Scan for the cell matching the given text and deliver its (x, y) coordinate at center. 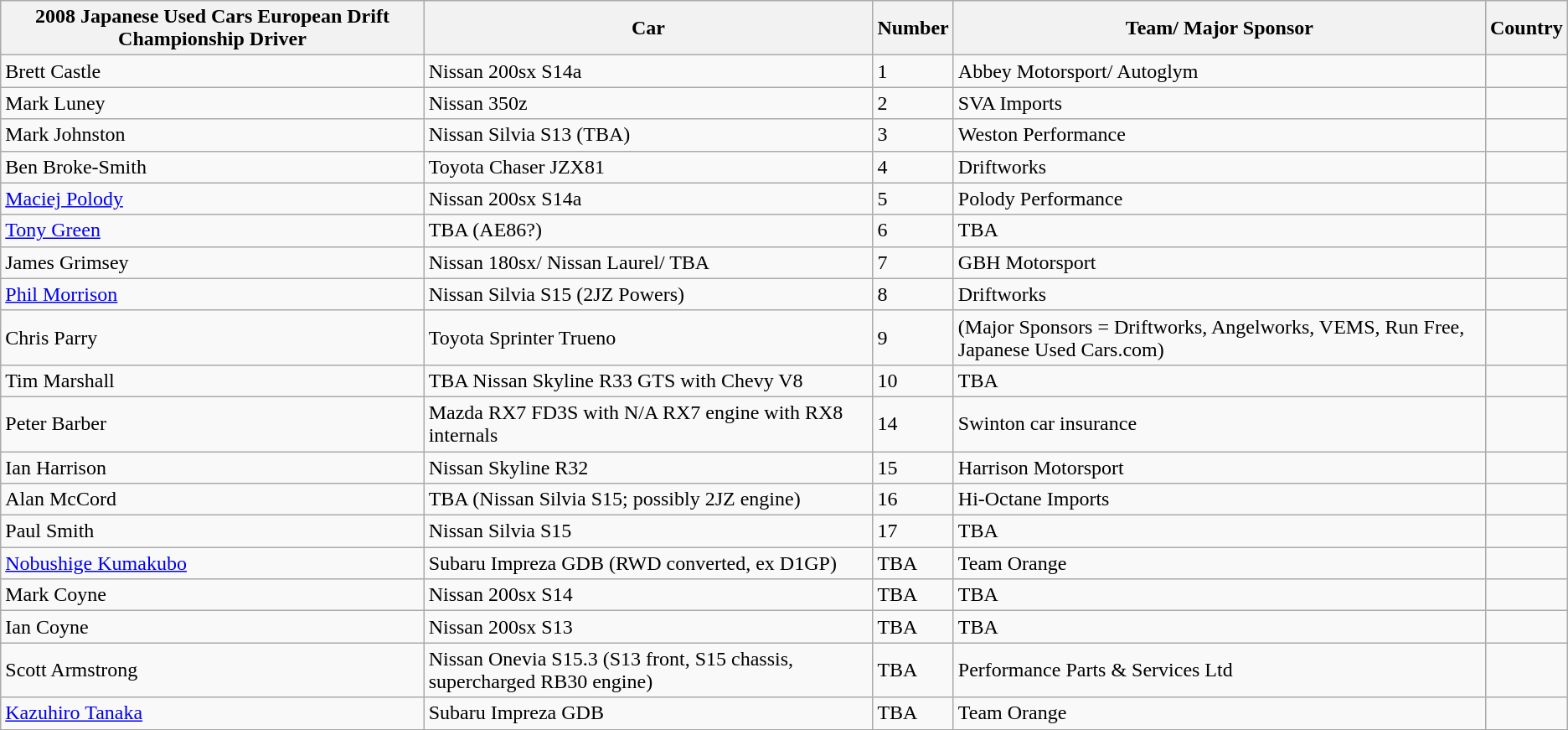
2 (913, 103)
9 (913, 337)
Alan McCord (213, 500)
Nissan Silvia S15 (2JZ Powers) (648, 294)
Swinton car insurance (1220, 424)
Tony Green (213, 230)
Harrison Motorsport (1220, 467)
2008 Japanese Used Cars European Drift Championship Driver (213, 28)
3 (913, 135)
Brett Castle (213, 71)
Mark Coyne (213, 595)
Nissan Skyline R32 (648, 467)
TBA (Nissan Silvia S15; possibly 2JZ engine) (648, 500)
TBA Nissan Skyline R33 GTS with Chevy V8 (648, 381)
7 (913, 262)
Maciej Polody (213, 199)
SVA Imports (1220, 103)
Nissan Onevia S15.3 (S13 front, S15 chassis, supercharged RB30 engine) (648, 670)
Nissan 200sx S14 (648, 595)
Mark Luney (213, 103)
Nissan 180sx/ Nissan Laurel/ TBA (648, 262)
14 (913, 424)
Phil Morrison (213, 294)
Nissan Silvia S13 (TBA) (648, 135)
8 (913, 294)
Ian Harrison (213, 467)
Team/ Major Sponsor (1220, 28)
4 (913, 167)
(Major Sponsors = Driftworks, Angelworks, VEMS, Run Free, Japanese Used Cars.com) (1220, 337)
GBH Motorsport (1220, 262)
Abbey Motorsport/ Autoglym (1220, 71)
Toyota Chaser JZX81 (648, 167)
Nissan Silvia S15 (648, 531)
James Grimsey (213, 262)
Nissan 350z (648, 103)
Weston Performance (1220, 135)
Subaru Impreza GDB (648, 713)
10 (913, 381)
Nissan 200sx S13 (648, 627)
Scott Armstrong (213, 670)
Ben Broke-Smith (213, 167)
6 (913, 230)
Country (1526, 28)
Polody Performance (1220, 199)
Toyota Sprinter Trueno (648, 337)
Hi-Octane Imports (1220, 500)
Tim Marshall (213, 381)
5 (913, 199)
Peter Barber (213, 424)
1 (913, 71)
Chris Parry (213, 337)
Ian Coyne (213, 627)
Mazda RX7 FD3S with N/A RX7 engine with RX8 internals (648, 424)
TBA (AE86?) (648, 230)
Performance Parts & Services Ltd (1220, 670)
Subaru Impreza GDB (RWD converted, ex D1GP) (648, 563)
16 (913, 500)
15 (913, 467)
Paul Smith (213, 531)
17 (913, 531)
Number (913, 28)
Car (648, 28)
Mark Johnston (213, 135)
Kazuhiro Tanaka (213, 713)
Nobushige Kumakubo (213, 563)
